Detect which cell encompasses the target text, then output its (x, y) center coordinate. 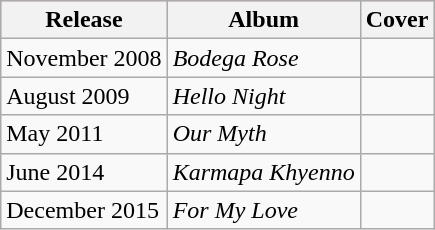
Release (84, 20)
June 2014 (84, 172)
November 2008 (84, 58)
Album (264, 20)
Hello Night (264, 96)
May 2011 (84, 134)
December 2015 (84, 210)
Karmapa Khyenno (264, 172)
Cover (397, 20)
Our Myth (264, 134)
August 2009 (84, 96)
Bodega Rose (264, 58)
For My Love (264, 210)
